Search for the cell housing the specified text and yield its (X, Y) center coordinate. 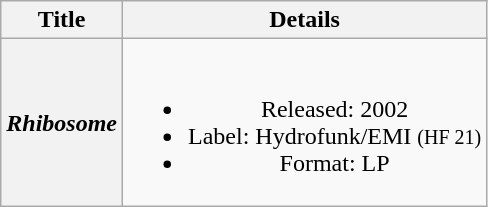
Title (62, 20)
Released: 2002Label: Hydrofunk/EMI (HF 21)Format: LP (305, 122)
Rhibosome (62, 122)
Details (305, 20)
